Find where the given text appears and provide that cell's center as (X, Y) coordinate. 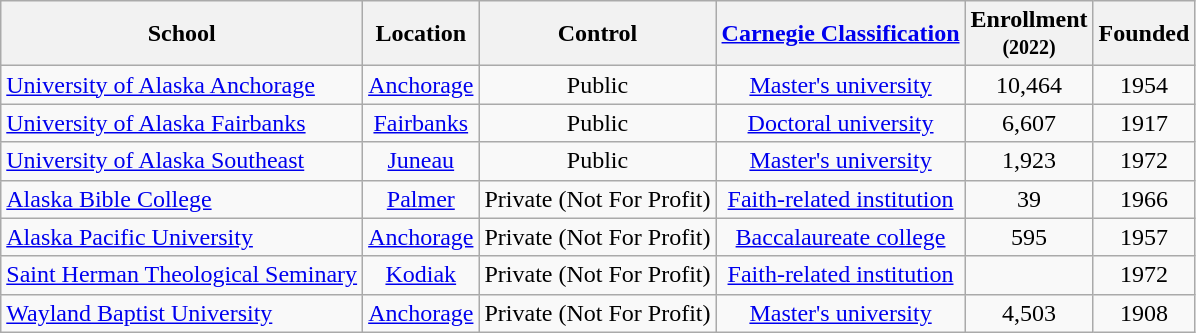
Location (421, 34)
Control (598, 34)
6,607 (1029, 123)
4,503 (1029, 313)
Fairbanks (421, 123)
1908 (1144, 313)
Founded (1144, 34)
Enrollment(2022) (1029, 34)
Kodiak (421, 275)
Doctoral university (840, 123)
Baccalaureate college (840, 237)
University of Alaska Southeast (182, 161)
1957 (1144, 237)
University of Alaska Anchorage (182, 85)
University of Alaska Fairbanks (182, 123)
Carnegie Classification (840, 34)
Juneau (421, 161)
Alaska Bible College (182, 199)
595 (1029, 237)
1917 (1144, 123)
Wayland Baptist University (182, 313)
10,464 (1029, 85)
1954 (1144, 85)
School (182, 34)
1966 (1144, 199)
1,923 (1029, 161)
39 (1029, 199)
Saint Herman Theological Seminary (182, 275)
Palmer (421, 199)
Alaska Pacific University (182, 237)
